Pinpoint the cell where the given text exists, returning its (X, Y) midpoint coordinate. 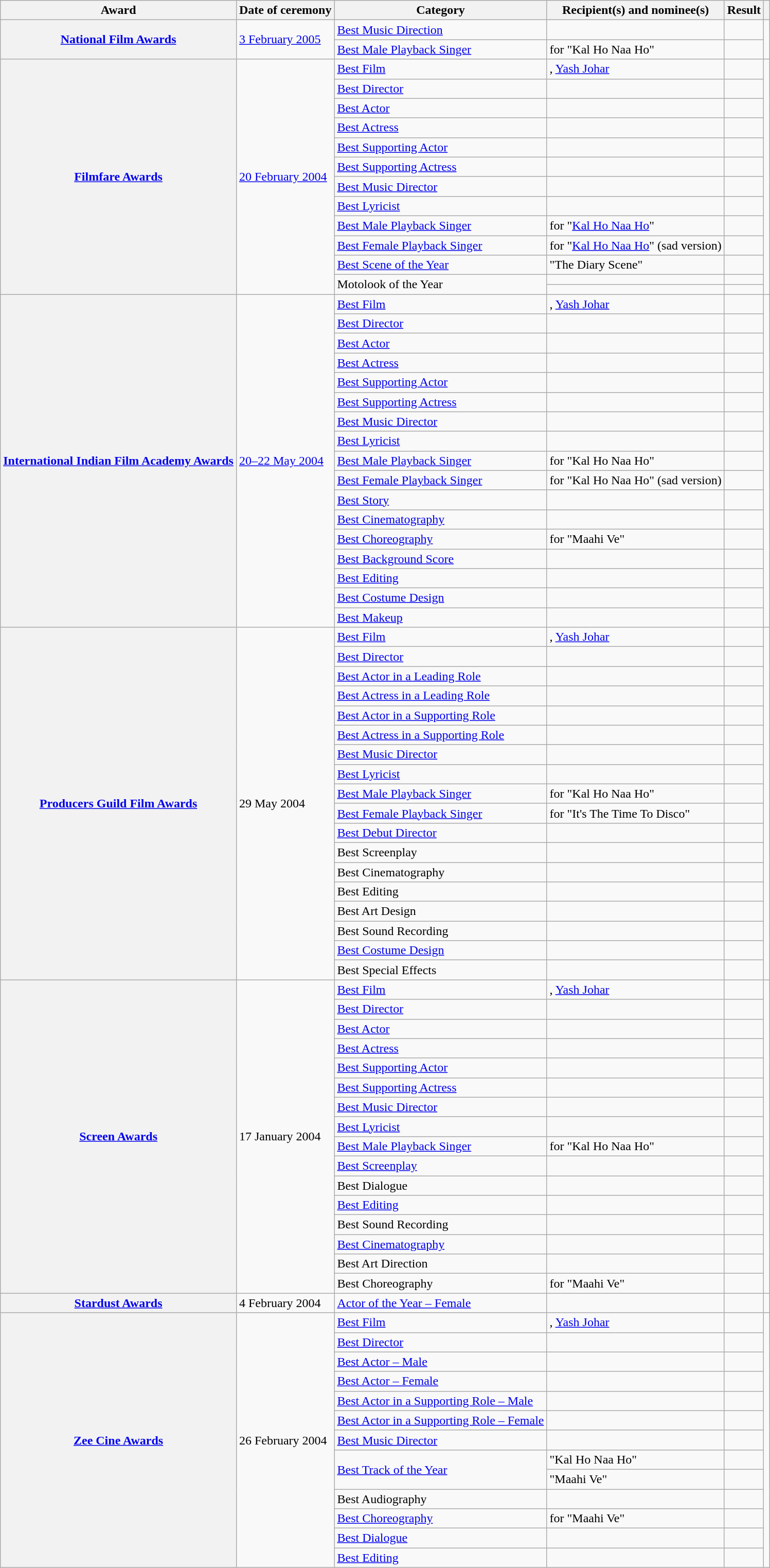
3 February 2005 (285, 40)
4 February 2004 (285, 1303)
Best Actor in a Supporting Role – Female (440, 1420)
Best Debut Director (440, 833)
Motolook of the Year (440, 285)
Recipient(s) and nominee(s) (636, 10)
Producers Guild Film Awards (118, 804)
20–22 May 2004 (285, 461)
Best Actor in a Supporting Role – Male (440, 1401)
Best Actor – Female (440, 1381)
Category (440, 10)
Filmfare Awards (118, 177)
Best Makeup (440, 618)
Best Art Direction (440, 1264)
Stardust Awards (118, 1303)
International Indian Film Academy Awards (118, 461)
Award (118, 10)
Best Scene of the Year (440, 265)
Best Music Direction (440, 30)
"Kal Ho Naa Ho" (636, 1459)
20 February 2004 (285, 177)
for "It's The Time To Disco" (636, 813)
Screen Awards (118, 1136)
Best Story (440, 500)
Best Background Score (440, 558)
Best Actress in a Leading Role (440, 696)
Date of ceremony (285, 10)
17 January 2004 (285, 1136)
Best Track of the Year (440, 1469)
29 May 2004 (285, 804)
Best Art Design (440, 911)
"The Diary Scene" (636, 265)
Zee Cine Awards (118, 1440)
"Maahi Ve" (636, 1479)
Best Special Effects (440, 970)
Best Actor – Male (440, 1362)
Best Actor in a Leading Role (440, 676)
26 February 2004 (285, 1440)
Best Audiography (440, 1499)
Best Actress in a Supporting Role (440, 735)
Actor of the Year – Female (440, 1303)
Result (744, 10)
Best Actor in a Supporting Role (440, 715)
National Film Awards (118, 40)
